Find where the given text appears and provide that cell's center as (x, y) coordinate. 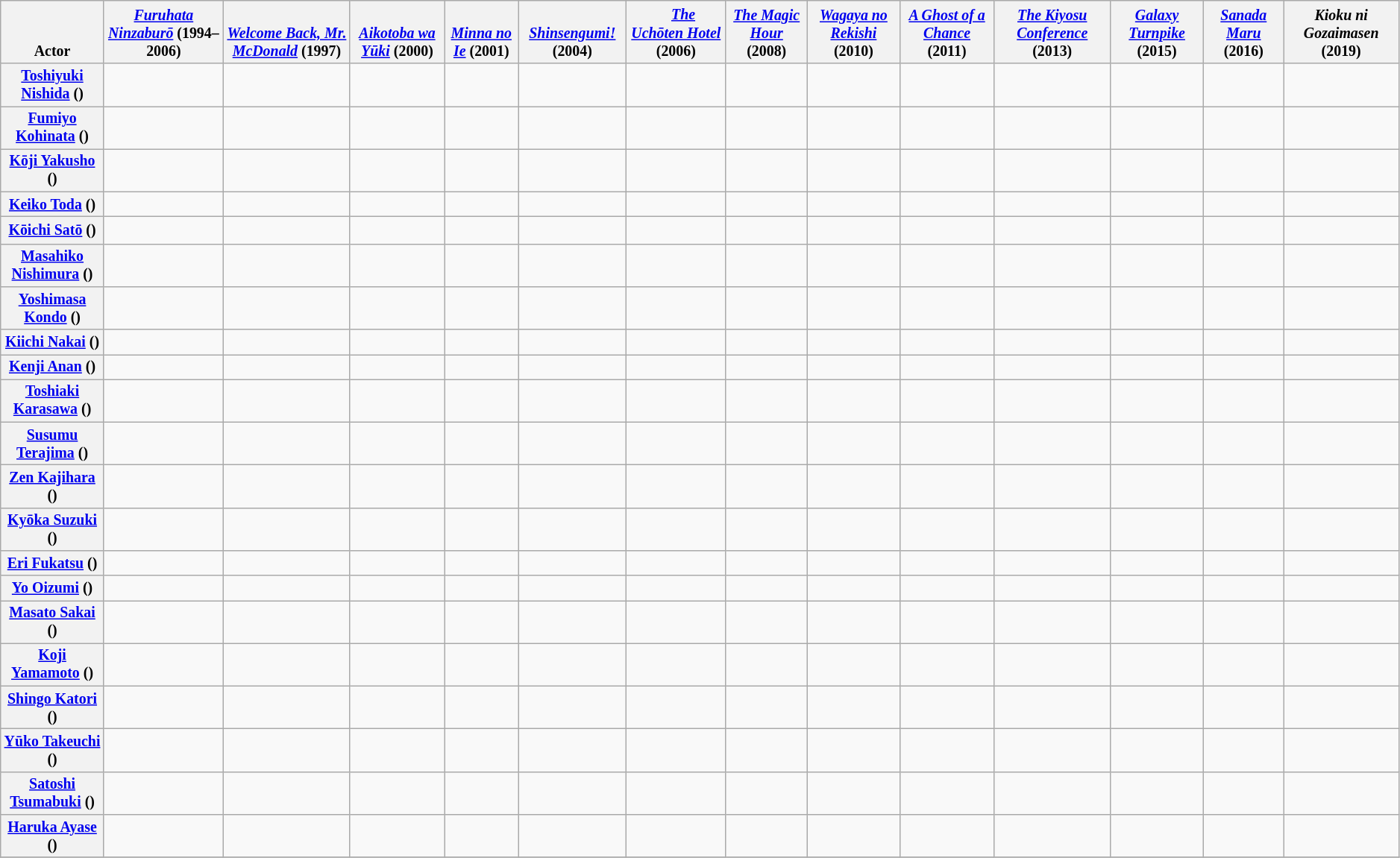
Aikotoba wa Yūki (2000) (397, 32)
Satoshi Tsumabuki () (52, 793)
The Kiyosu Conference (2013) (1052, 32)
Masahiko Nishimura () (52, 265)
Yoshimasa Kondo () (52, 309)
Susumu Terajima () (52, 444)
Keiko Toda () (52, 204)
Kyōka Suzuki () (52, 529)
Shingo Katori () (52, 708)
Shinsengumi! (2004) (573, 32)
Kōichi Satō () (52, 230)
Eri Fukatsu () (52, 564)
Haruka Ayase () (52, 836)
Kiichi Nakai () (52, 341)
The Magic Hour (2008) (767, 32)
Koji Yamamoto () (52, 665)
Masato Sakai () (52, 622)
Kōji Yakusho () (52, 170)
The Uchōten Hotel (2006) (676, 32)
Toshiyuki Nishida () (52, 85)
Yo Oizumi () (52, 587)
Fumiyo Kohinata () (52, 128)
Kenji Anan () (52, 367)
Kioku ni Gozaimasen (2019) (1341, 32)
Wagaya no Rekishi (2010) (853, 32)
Minna no Ie (2001) (482, 32)
A Ghost of a Chance (2011) (947, 32)
Galaxy Turnpike (2015) (1158, 32)
Actor (52, 32)
Furuhata Ninzaburō (1994–2006) (163, 32)
Yūko Takeuchi () (52, 750)
Toshiaki Karasawa () (52, 401)
Sanada Maru (2016) (1244, 32)
Zen Kajihara () (52, 486)
Welcome Back, Mr. McDonald (1997) (286, 32)
